Output the (x, y) coordinate of the center of the cell containing the given text.  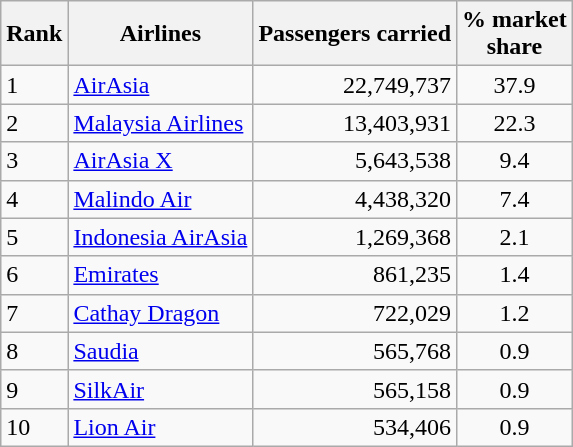
Rank (34, 34)
722,029 (355, 313)
1.2 (515, 313)
Malaysia Airlines (160, 123)
2.1 (515, 237)
Emirates (160, 275)
5,643,538 (355, 161)
8 (34, 351)
Cathay Dragon (160, 313)
Indonesia AirAsia (160, 237)
9 (34, 389)
10 (34, 427)
Lion Air (160, 427)
4,438,320 (355, 199)
Passengers carried (355, 34)
7.4 (515, 199)
565,158 (355, 389)
565,768 (355, 351)
Saudia (160, 351)
SilkAir (160, 389)
22,749,737 (355, 85)
1 (34, 85)
4 (34, 199)
37.9 (515, 85)
AirAsia (160, 85)
5 (34, 237)
Malindo Air (160, 199)
861,235 (355, 275)
Airlines (160, 34)
1,269,368 (355, 237)
AirAsia X (160, 161)
% marketshare (515, 34)
22.3 (515, 123)
6 (34, 275)
7 (34, 313)
3 (34, 161)
534,406 (355, 427)
1.4 (515, 275)
13,403,931 (355, 123)
9.4 (515, 161)
2 (34, 123)
